Extract the [x, y] coordinate from the center of the cell holding the provided text.  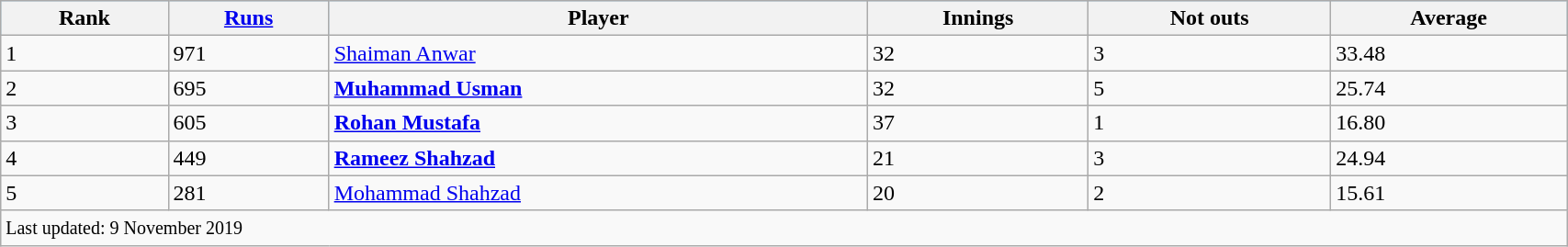
Shaiman Anwar [598, 53]
Last updated: 9 November 2019 [784, 228]
21 [977, 158]
25.74 [1450, 88]
695 [248, 88]
37 [977, 123]
Not outs [1210, 18]
15.61 [1450, 193]
281 [248, 193]
605 [248, 123]
16.80 [1450, 123]
Rank [85, 18]
449 [248, 158]
24.94 [1450, 158]
Player [598, 18]
Rohan Mustafa [598, 123]
33.48 [1450, 53]
Rameez Shahzad [598, 158]
Innings [977, 18]
971 [248, 53]
20 [977, 193]
Muhammad Usman [598, 88]
Average [1450, 18]
4 [85, 158]
Runs [248, 18]
Mohammad Shahzad [598, 193]
